Return the (X, Y) coordinate for the center point of the cell that contains the specified text.  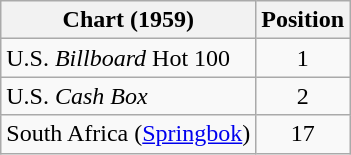
U.S. Billboard Hot 100 (128, 58)
17 (303, 134)
1 (303, 58)
Chart (1959) (128, 20)
2 (303, 96)
South Africa (Springbok) (128, 134)
U.S. Cash Box (128, 96)
Position (303, 20)
